Pinpoint the cell where the given text exists, returning its (X, Y) midpoint coordinate. 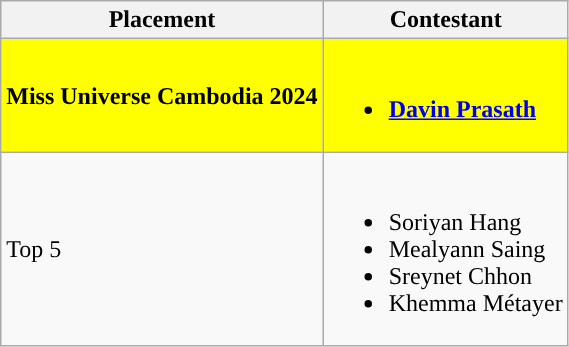
Davin Prasath (446, 96)
Soriyan HangMealyann SaingSreynet ChhonKhemma Métayer (446, 249)
Top 5 (162, 249)
Miss Universe Cambodia 2024 (162, 96)
Placement (162, 20)
Contestant (446, 20)
